Search for the cell housing the specified text and yield its [X, Y] center coordinate. 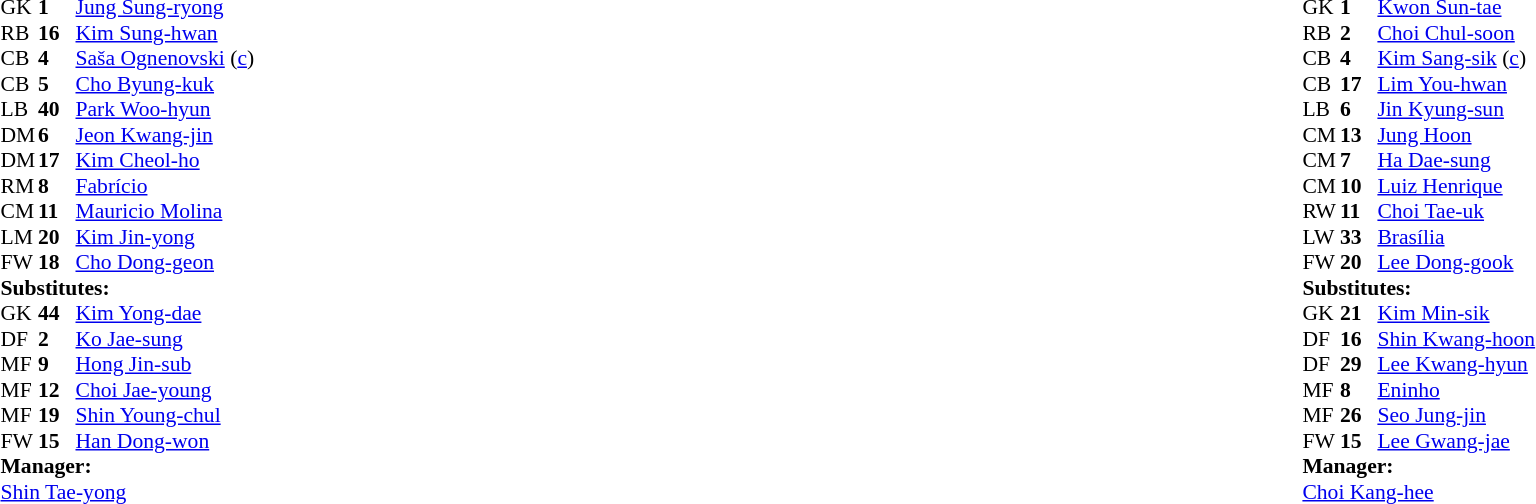
Kim Jin-yong [166, 237]
Saša Ognenovski (c) [166, 59]
33 [1359, 237]
5 [57, 84]
Park Woo-hyun [166, 109]
Mauricio Molina [166, 211]
10 [1359, 186]
Lee Dong-gook [1456, 263]
44 [57, 313]
Lim You-hwan [1456, 84]
Jin Kyung-sun [1456, 109]
9 [57, 365]
Kim Cheol-ho [166, 161]
Lee Gwang-jae [1456, 441]
Eninho [1456, 390]
Kim Min-sik [1456, 313]
19 [57, 415]
Cho Dong-geon [166, 263]
Seo Jung-jin [1456, 415]
Brasília [1456, 237]
Shin Kwang-hoon [1456, 339]
12 [57, 390]
Ha Dae-sung [1456, 161]
Luiz Henrique [1456, 186]
Jung Hoon [1456, 135]
40 [57, 109]
Jeon Kwang-jin [166, 135]
18 [57, 263]
Cho Byung-kuk [166, 84]
Kim Sang-sik (c) [1456, 59]
LW [1321, 237]
Kim Sung-hwan [166, 33]
29 [1359, 365]
Kim Yong-dae [166, 313]
Fabrício [166, 186]
RM [19, 186]
Choi Jae-young [166, 390]
Ko Jae-sung [166, 339]
RW [1321, 211]
LM [19, 237]
7 [1359, 161]
Shin Young-chul [166, 415]
13 [1359, 135]
Hong Jin-sub [166, 365]
21 [1359, 313]
Han Dong-won [166, 441]
Choi Tae-uk [1456, 211]
26 [1359, 415]
Choi Chul-soon [1456, 33]
Lee Kwang-hyun [1456, 365]
